Identify which cell holds the provided text, then report its [X, Y] central coordinate. 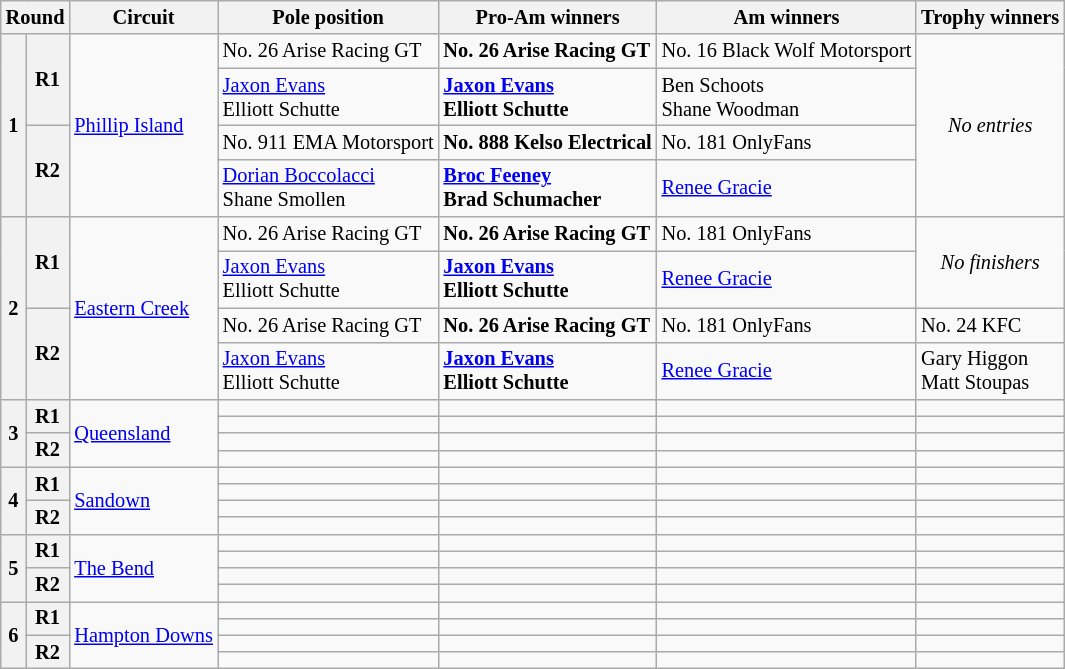
Circuit [143, 17]
No. 911 EMA Motorsport [328, 142]
No. 24 KFC [990, 325]
Dorian Boccolacci Shane Smollen [328, 188]
Sandown [143, 500]
6 [14, 634]
The Bend [143, 568]
Am winners [787, 17]
3 [14, 432]
Pro-Am winners [548, 17]
1 [14, 126]
4 [14, 500]
No. 16 Black Wolf Motorsport [787, 51]
No. 888 Kelso Electrical [548, 142]
Pole position [328, 17]
Broc Feeney Brad Schumacher [548, 188]
Queensland [143, 432]
5 [14, 568]
Phillip Island [143, 126]
2 [14, 308]
Gary Higgon Matt Stoupas [990, 371]
Eastern Creek [143, 308]
Trophy winners [990, 17]
Ben Schoots Shane Woodman [787, 97]
Hampton Downs [143, 634]
No entries [990, 126]
No finishers [990, 262]
Round [36, 17]
